Scan for the cell matching the given text and deliver its (X, Y) coordinate at center. 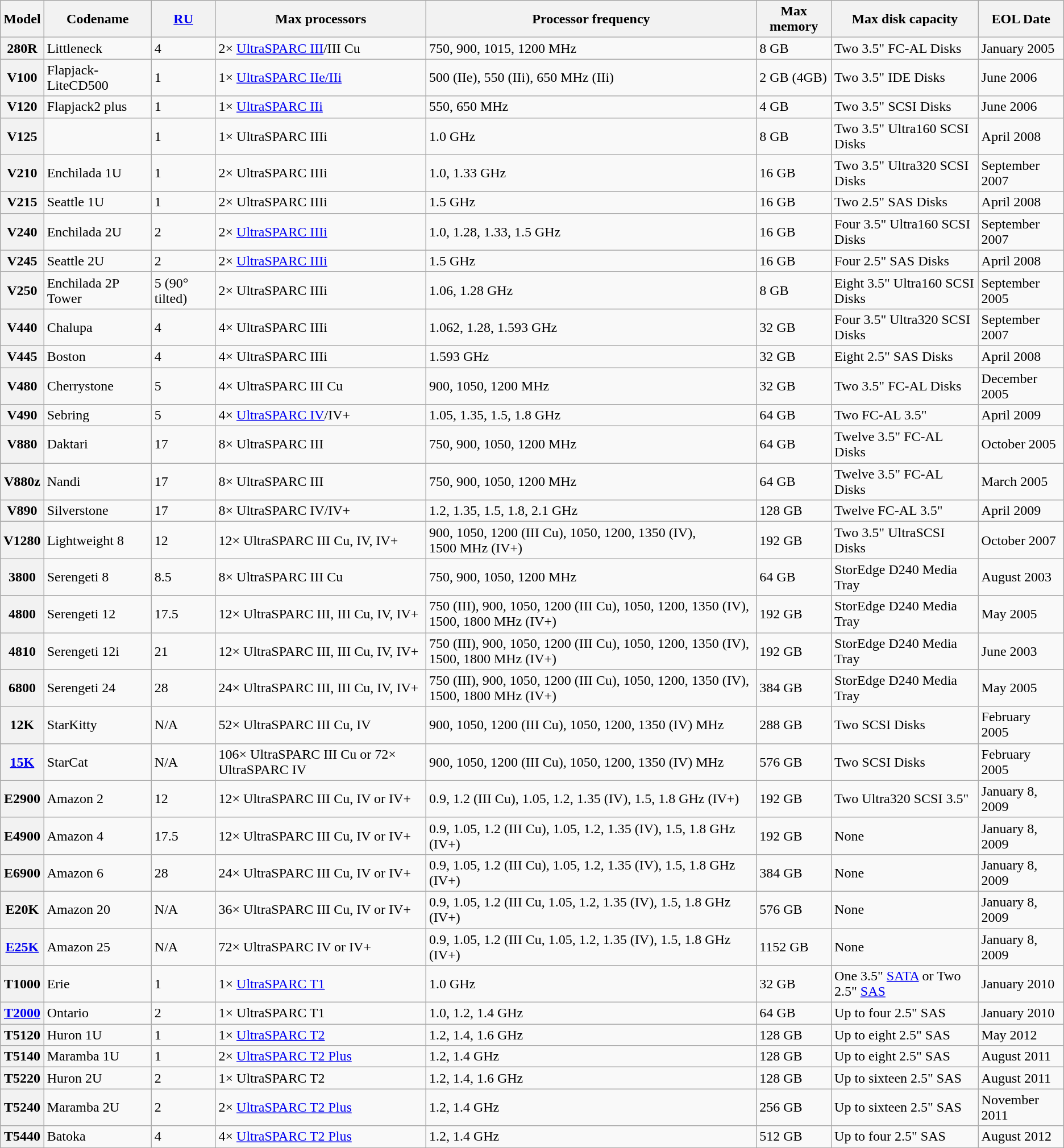
1× UltraSPARC IIIi (321, 136)
V125 (22, 136)
4 GB (794, 107)
RU (183, 19)
15K (22, 762)
August 2003 (1021, 577)
1152 GB (794, 947)
106× UltraSPARC III Cu or 72× UltraSPARC IV (321, 762)
Eight 3.5" Ultra160 SCSI Disks (905, 290)
Two 3.5" Ultra160 SCSI Disks (905, 136)
Enchilada 2P Tower (98, 290)
E6900 (22, 873)
May 2012 (1021, 1035)
900, 1050, 1200 (III Cu), 1050, 1200, 1350 (IV), 1500 MHz (IV+) (591, 540)
November 2011 (1021, 1107)
V240 (22, 232)
6800 (22, 688)
Cherrystone (98, 385)
V210 (22, 173)
Codename (98, 19)
Amazon 20 (98, 909)
Amazon 4 (98, 835)
Daktari (98, 444)
Batoka (98, 1137)
Four 3.5" Ultra160 SCSI Disks (905, 232)
T5140 (22, 1057)
V250 (22, 290)
Model (22, 19)
8× UltraSPARC III Cu (321, 577)
5 (90° tilted) (183, 290)
Ontario (98, 1013)
Boston (98, 356)
EOL Date (1021, 19)
Flapjack2 plus (98, 107)
T2000 (22, 1013)
4× UltraSPARC T2 Plus (321, 1137)
1.062, 1.28, 1.593 GHz (591, 327)
October 2005 (1021, 444)
280R (22, 48)
One 3.5" SATA or Two 2.5" SAS (905, 984)
36× UltraSPARC III Cu, IV or IV+ (321, 909)
Maramba 1U (98, 1057)
V440 (22, 327)
500 (IIe), 550 (IIi), 650 MHz (IIi) (591, 77)
2× UltraSPARC III/III Cu (321, 48)
1.2, 1.35, 1.5, 1.8, 2.1 GHz (591, 511)
Max memory (794, 19)
October 2007 (1021, 540)
Amazon 25 (98, 947)
Serengeti 8 (98, 577)
Huron 1U (98, 1035)
March 2005 (1021, 482)
0.9, 1.2 (III Cu), 1.05, 1.2, 1.35 (IV), 1.5, 1.8 GHz (IV+) (591, 799)
Two 3.5" SCSI Disks (905, 107)
T5220 (22, 1078)
Sebring (98, 415)
4800 (22, 614)
Seattle 2U (98, 261)
256 GB (794, 1107)
8× UltraSPARC IV/IV+ (321, 511)
72× UltraSPARC IV or IV+ (321, 947)
1.593 GHz (591, 356)
12× UltraSPARC III Cu, IV, IV+ (321, 540)
Two 3.5" IDE Disks (905, 77)
1.0, 1.33 GHz (591, 173)
V445 (22, 356)
2 GB (4GB) (794, 77)
T5120 (22, 1035)
StarCat (98, 762)
E25K (22, 947)
E20K (22, 909)
V880 (22, 444)
Erie (98, 984)
750, 900, 1015, 1200 MHz (591, 48)
4× UltraSPARC IV/IV+ (321, 415)
Twelve FC-AL 3.5" (905, 511)
Two Ultra320 SCSI 3.5" (905, 799)
Max processors (321, 19)
V490 (22, 415)
January 2005 (1021, 48)
August 2012 (1021, 1137)
Two 3.5" Ultra320 SCSI Disks (905, 173)
V1280 (22, 540)
StarKitty (98, 725)
V245 (22, 261)
Amazon 2 (98, 799)
Enchilada 2U (98, 232)
Seattle 1U (98, 202)
24× UltraSPARC III, III Cu, IV, IV+ (321, 688)
Four 2.5" SAS Disks (905, 261)
Two FC-AL 3.5" (905, 415)
21 (183, 651)
Huron 2U (98, 1078)
Serengeti 12i (98, 651)
12K (22, 725)
Maramba 2U (98, 1107)
Enchilada 1U (98, 173)
E4900 (22, 835)
3800 (22, 577)
Nandi (98, 482)
550, 650 MHz (591, 107)
1.05, 1.35, 1.5, 1.8 GHz (591, 415)
1.0, 1.28, 1.33, 1.5 GHz (591, 232)
Littleneck (98, 48)
Four 3.5" Ultra320 SCSI Disks (905, 327)
512 GB (794, 1137)
Serengeti 12 (98, 614)
V215 (22, 202)
4× UltraSPARC III Cu (321, 385)
900, 1050, 1200 MHz (591, 385)
June 2003 (1021, 651)
1× UltraSPARC IIi (321, 107)
V120 (22, 107)
288 GB (794, 725)
T5240 (22, 1107)
Serengeti 24 (98, 688)
T5440 (22, 1137)
T1000 (22, 984)
1× UltraSPARC IIe/IIi (321, 77)
1.0, 1.2, 1.4 GHz (591, 1013)
E2900 (22, 799)
Amazon 6 (98, 873)
8.5 (183, 577)
September 2005 (1021, 290)
Silverstone (98, 511)
V890 (22, 511)
1.06, 1.28 GHz (591, 290)
Two 3.5" UltraSCSI Disks (905, 540)
V480 (22, 385)
4810 (22, 651)
V100 (22, 77)
Processor frequency (591, 19)
V880z (22, 482)
Lightweight 8 (98, 540)
Flapjack-LiteCD500 (98, 77)
Max disk capacity (905, 19)
24× UltraSPARC III Cu, IV or IV+ (321, 873)
Eight 2.5" SAS Disks (905, 356)
December 2005 (1021, 385)
Two 2.5" SAS Disks (905, 202)
52× UltraSPARC III Cu, IV (321, 725)
Chalupa (98, 327)
